For the text-containing cell, return its midpoint in (x, y) coordinate format. 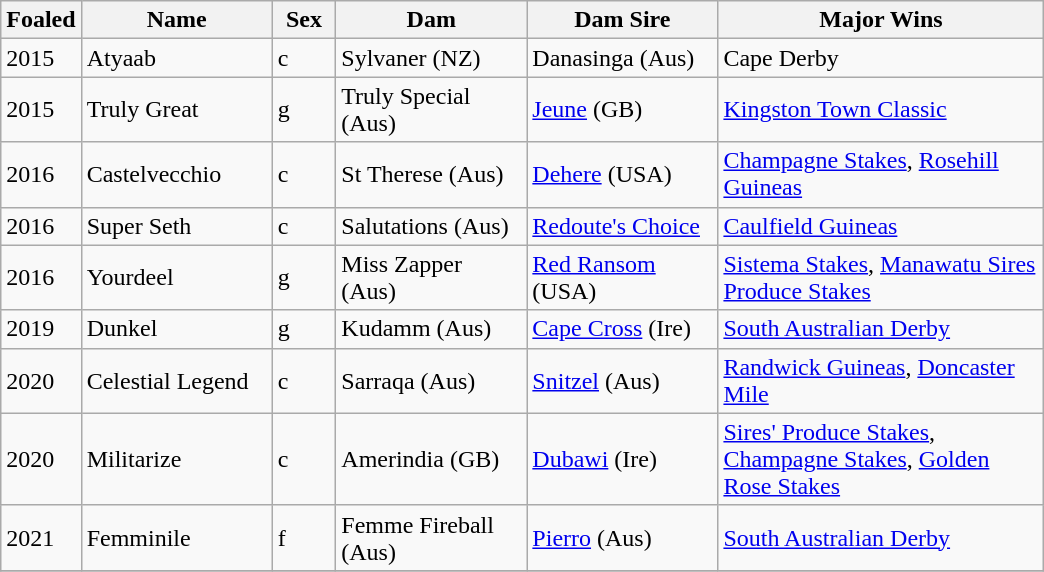
Sistema Stakes, Manawatu Sires Produce Stakes (881, 278)
Super Seth (176, 226)
Celestial Legend (176, 380)
Danasinga (Aus) (622, 58)
Dehere (USA) (622, 174)
St Therese (Aus) (432, 174)
2019 (41, 329)
Cape Cross (Ire) (622, 329)
2021 (41, 538)
Sylvaner (NZ) (432, 58)
f (304, 538)
Dunkel (176, 329)
Sex (304, 20)
Jeune (GB) (622, 110)
Cape Derby (881, 58)
Atyaab (176, 58)
Redoute's Choice (622, 226)
Champagne Stakes, Rosehill Guineas (881, 174)
Randwick Guineas, Doncaster Mile (881, 380)
Foaled (41, 20)
Dam Sire (622, 20)
Kingston Town Classic (881, 110)
Pierro (Aus) (622, 538)
Salutations (Aus) (432, 226)
Sarraqa (Aus) (432, 380)
Truly Great (176, 110)
Amerindia (GB) (432, 459)
Red Ransom (USA) (622, 278)
Kudamm (Aus) (432, 329)
Femme Fireball (Aus) (432, 538)
Sires' Produce Stakes, Champagne Stakes, Golden Rose Stakes (881, 459)
Name (176, 20)
Caulfield Guineas (881, 226)
Truly Special (Aus) (432, 110)
Castelvecchio (176, 174)
Dubawi (Ire) (622, 459)
Snitzel (Aus) (622, 380)
Major Wins (881, 20)
Miss Zapper (Aus) (432, 278)
Dam (432, 20)
Militarize (176, 459)
Yourdeel (176, 278)
Femminile (176, 538)
